Capture the cell that displays the provided text and extract its (X, Y) central coordinate. 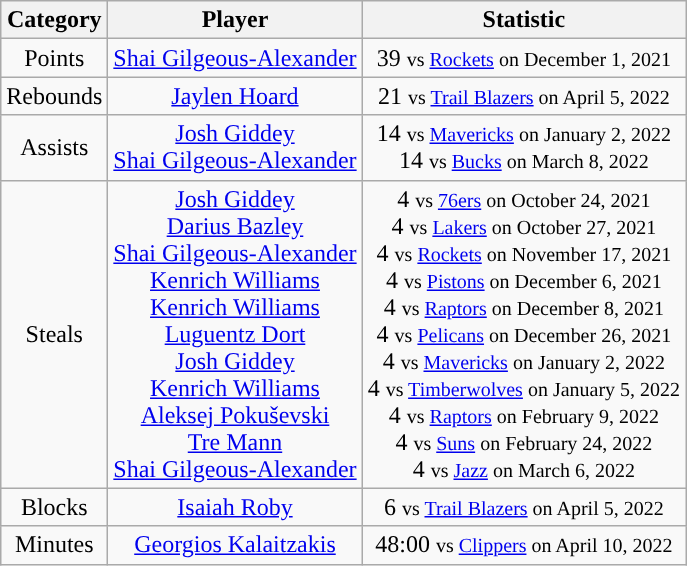
Shai Gilgeous-Alexander (235, 58)
14 vs Mavericks on January 2, 202214 vs Bucks on March 8, 2022 (524, 148)
Isaiah Roby (235, 507)
Steals (54, 334)
Assists (54, 148)
Points (54, 58)
Rebounds (54, 96)
39 vs Rockets on December 1, 2021 (524, 58)
48:00 vs Clippers on April 10, 2022 (524, 545)
Jaylen Hoard (235, 96)
Georgios Kalaitzakis (235, 545)
Statistic (524, 20)
6 vs Trail Blazers on April 5, 2022 (524, 507)
Player (235, 20)
21 vs Trail Blazers on April 5, 2022 (524, 96)
Category (54, 20)
Josh GiddeyShai Gilgeous-Alexander (235, 148)
Blocks (54, 507)
Minutes (54, 545)
